For the text-containing cell, return its midpoint in (x, y) coordinate format. 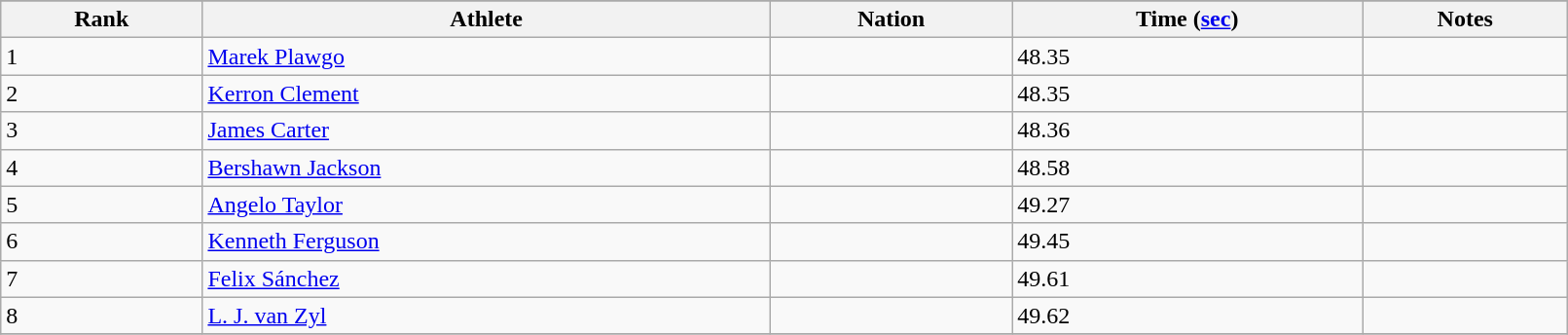
49.61 (1187, 279)
8 (101, 316)
49.62 (1187, 316)
Nation (891, 19)
Marek Plawgo (487, 56)
Rank (101, 19)
4 (101, 167)
49.27 (1187, 205)
Kenneth Ferguson (487, 242)
1 (101, 56)
Felix Sánchez (487, 279)
5 (101, 205)
3 (101, 130)
Time (sec) (1187, 19)
Athlete (487, 19)
48.36 (1187, 130)
Kerron Clement (487, 93)
48.58 (1187, 167)
49.45 (1187, 242)
7 (101, 279)
2 (101, 93)
James Carter (487, 130)
Notes (1466, 19)
6 (101, 242)
L. J. van Zyl (487, 316)
Bershawn Jackson (487, 167)
Angelo Taylor (487, 205)
